Pinpoint the cell where the given text exists, returning its [x, y] midpoint coordinate. 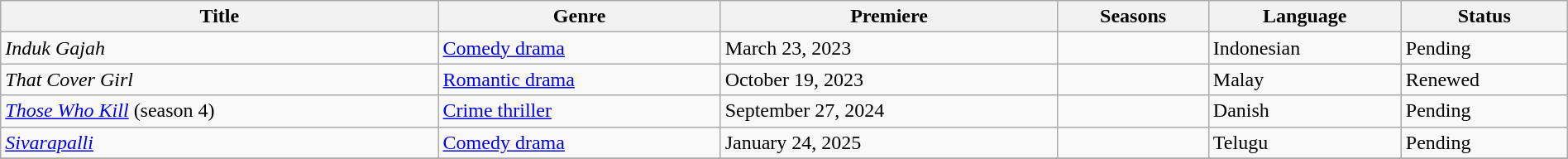
Language [1305, 17]
Telugu [1305, 142]
September 27, 2024 [889, 111]
January 24, 2025 [889, 142]
Malay [1305, 79]
Status [1484, 17]
Title [220, 17]
Seasons [1133, 17]
Danish [1305, 111]
Renewed [1484, 79]
Induk Gajah [220, 48]
Indonesian [1305, 48]
March 23, 2023 [889, 48]
Premiere [889, 17]
Crime thriller [579, 111]
Genre [579, 17]
October 19, 2023 [889, 79]
Sivarapalli [220, 142]
Romantic drama [579, 79]
That Cover Girl [220, 79]
Those Who Kill (season 4) [220, 111]
